Detect which cell encompasses the target text, then output its [X, Y] center coordinate. 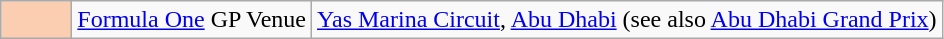
Formula One GP Venue [192, 20]
Yas Marina Circuit, Abu Dhabi (see also Abu Dhabi Grand Prix) [628, 20]
